Return [x, y] of the center of cell containing provided text 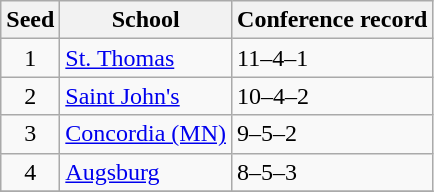
3 [30, 134]
Augsburg [146, 172]
2 [30, 96]
Concordia (MN) [146, 134]
Saint John's [146, 96]
8–5–3 [332, 172]
11–4–1 [332, 58]
9–5–2 [332, 134]
Conference record [332, 20]
Seed [30, 20]
School [146, 20]
10–4–2 [332, 96]
1 [30, 58]
St. Thomas [146, 58]
4 [30, 172]
